Return the [X, Y] coordinate for the center point of the cell that contains the specified text.  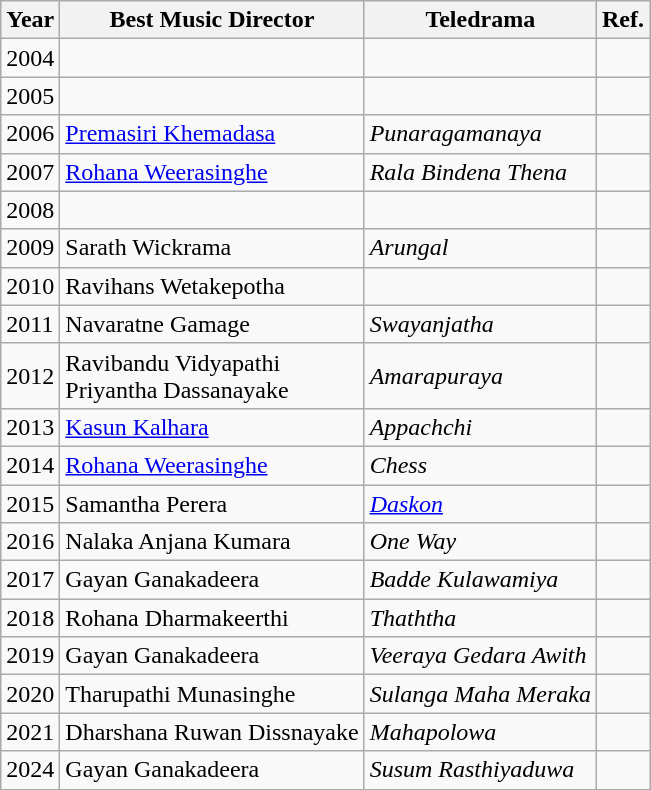
Tharupathi Munasinghe [212, 694]
Rohana Dharmakeerthi [212, 618]
2021 [30, 732]
Ref. [622, 20]
Dharshana Ruwan Dissnayake [212, 732]
2020 [30, 694]
2024 [30, 770]
Best Music Director [212, 20]
Thaththa [480, 618]
Badde Kulawamiya [480, 580]
Appachchi [480, 427]
2019 [30, 656]
Chess [480, 465]
2010 [30, 286]
Samantha Perera [212, 503]
Mahapolowa [480, 732]
Sulanga Maha Meraka [480, 694]
Ravihans Wetakepotha [212, 286]
2007 [30, 172]
Teledrama [480, 20]
Amarapuraya [480, 376]
2014 [30, 465]
Arungal [480, 248]
2012 [30, 376]
2013 [30, 427]
2004 [30, 58]
2011 [30, 324]
Susum Rasthiyaduwa [480, 770]
Veeraya Gedara Awith [480, 656]
Rala Bindena Thena [480, 172]
2006 [30, 134]
Swayanjatha [480, 324]
2017 [30, 580]
2008 [30, 210]
2005 [30, 96]
Punaragamanaya [480, 134]
Navaratne Gamage [212, 324]
Year [30, 20]
Daskon [480, 503]
2009 [30, 248]
Kasun Kalhara [212, 427]
One Way [480, 542]
2015 [30, 503]
Nalaka Anjana Kumara [212, 542]
2018 [30, 618]
Ravibandu Vidyapathi Priyantha Dassanayake [212, 376]
Sarath Wickrama [212, 248]
2016 [30, 542]
Premasiri Khemadasa [212, 134]
